Output the (x, y) coordinate of the center of the cell containing the given text.  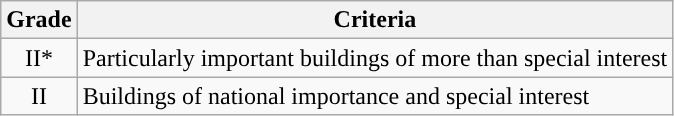
Criteria (375, 20)
Buildings of national importance and special interest (375, 96)
Particularly important buildings of more than special interest (375, 58)
II* (39, 58)
Grade (39, 20)
II (39, 96)
